Capture the cell that displays the provided text and extract its [x, y] central coordinate. 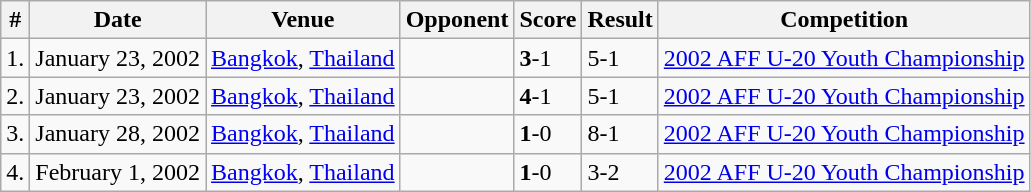
Result [620, 20]
3. [16, 134]
Opponent [457, 20]
1. [16, 58]
February 1, 2002 [118, 172]
4-1 [548, 96]
8-1 [620, 134]
4. [16, 172]
Competition [844, 20]
January 28, 2002 [118, 134]
2. [16, 96]
# [16, 20]
Date [118, 20]
Score [548, 20]
3-2 [620, 172]
3-1 [548, 58]
Venue [304, 20]
